From the cell containing the given text, extract its center point as (X, Y) coordinate. 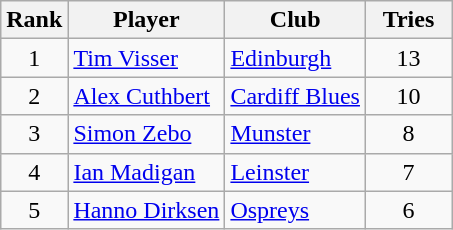
Cardiff Blues (296, 96)
Rank (34, 20)
8 (408, 134)
10 (408, 96)
Ian Madigan (146, 172)
Club (296, 20)
6 (408, 210)
Alex Cuthbert (146, 96)
5 (34, 210)
Leinster (296, 172)
1 (34, 58)
Hanno Dirksen (146, 210)
Player (146, 20)
13 (408, 58)
Edinburgh (296, 58)
Tries (408, 20)
Munster (296, 134)
2 (34, 96)
3 (34, 134)
Ospreys (296, 210)
4 (34, 172)
Simon Zebo (146, 134)
7 (408, 172)
Tim Visser (146, 58)
